Capture the cell that displays the provided text and extract its [X, Y] central coordinate. 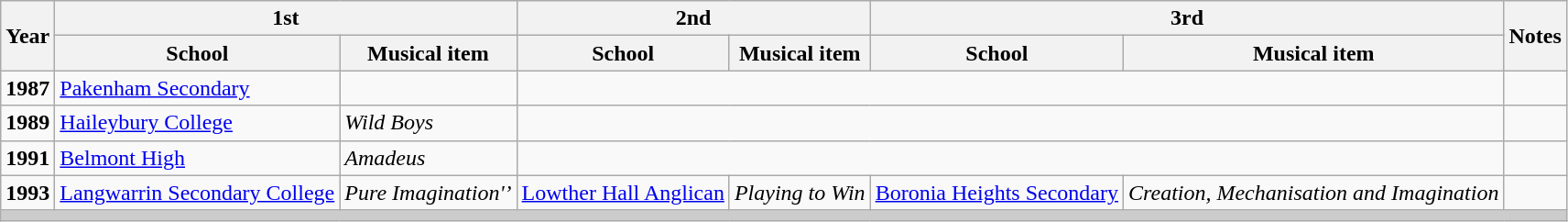
Boronia Heights Secondary [996, 193]
Wild Boys [429, 123]
2nd [693, 18]
3rd [1187, 18]
Lowther Hall Anglican [623, 193]
Creation, Mechanisation and Imagination [1313, 193]
Pure Imagination'’ [429, 193]
1993 [27, 193]
Pakenham Secondary [198, 88]
Langwarrin Secondary College [198, 193]
Notes [1535, 36]
1st [286, 18]
1991 [27, 158]
1989 [27, 123]
Haileybury College [198, 123]
Amadeus [429, 158]
Year [27, 36]
Playing to Win [800, 193]
Belmont High [198, 158]
1987 [27, 88]
